Locate the cell with the specified text and output its (X, Y) center coordinate. 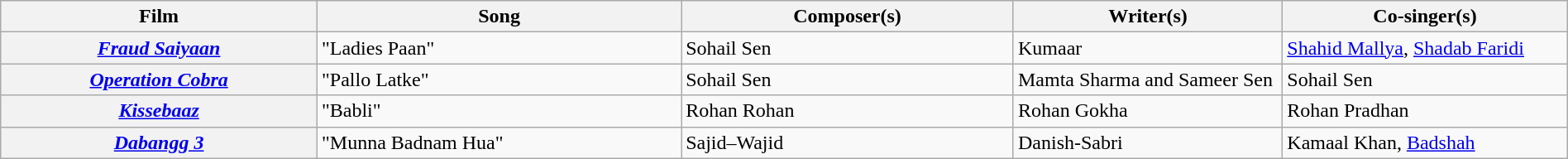
Song (499, 17)
Kissebaaz (159, 111)
Mamta Sharma and Sameer Sen (1148, 79)
Dabangg 3 (159, 142)
Rohan Pradhan (1425, 111)
Fraud Saiyaan (159, 48)
Kumaar (1148, 48)
Rohan Gokha (1148, 111)
Sajid–Wajid (848, 142)
Operation Cobra (159, 79)
Writer(s) (1148, 17)
Composer(s) (848, 17)
"Ladies Paan" (499, 48)
Co-singer(s) (1425, 17)
Film (159, 17)
Shahid Mallya, Shadab Faridi (1425, 48)
Danish-Sabri (1148, 142)
"Pallo Latke" (499, 79)
Kamaal Khan, Badshah (1425, 142)
Rohan Rohan (848, 111)
"Babli" (499, 111)
"Munna Badnam Hua" (499, 142)
